Find where the given text appears and provide that cell's center as (x, y) coordinate. 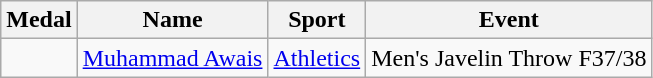
Athletics (317, 58)
Name (172, 20)
Event (509, 20)
Muhammad Awais (172, 58)
Sport (317, 20)
Men's Javelin Throw F37/38 (509, 58)
Medal (39, 20)
